Find where the given text appears and provide that cell's center as [X, Y] coordinate. 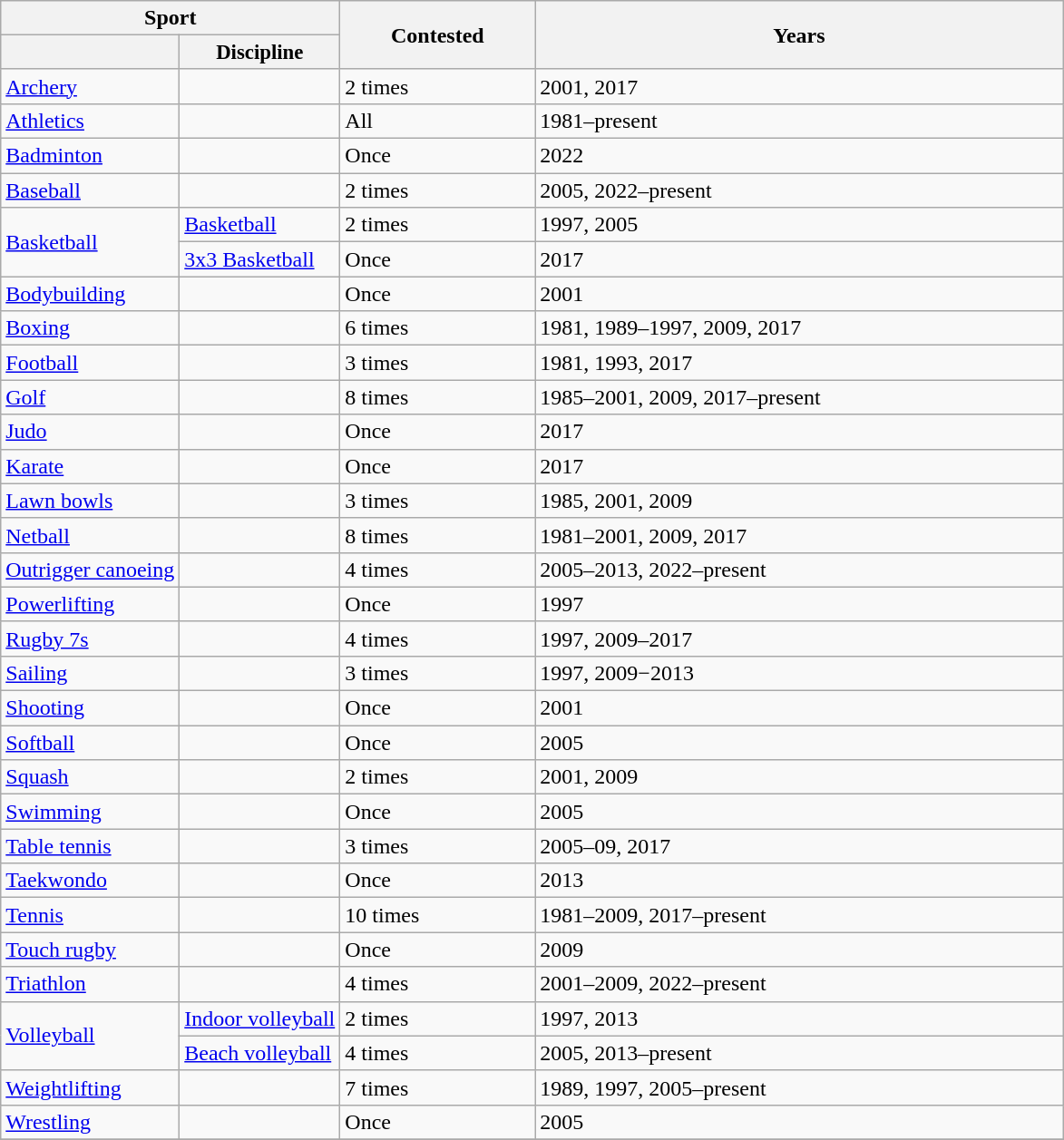
2001, 2009 [799, 777]
1981–present [799, 121]
Tennis [91, 915]
1985, 2001, 2009 [799, 501]
2005, 2022–present [799, 190]
Taekwondo [91, 881]
Years [799, 35]
Netball [91, 535]
2001–2009, 2022–present [799, 984]
1997, 2009−2013 [799, 673]
Volleyball [91, 1036]
1981, 1993, 2017 [799, 363]
Sailing [91, 673]
Indoor volleyball [259, 1018]
Outrigger canoeing [91, 570]
Karate [91, 466]
Football [91, 363]
1981, 1989–1997, 2009, 2017 [799, 328]
Touch rugby [91, 950]
Sport [171, 18]
1997, 2013 [799, 1018]
10 times [437, 915]
1997, 2005 [799, 225]
2022 [799, 156]
2005–2013, 2022–present [799, 570]
Shooting [91, 708]
Contested [437, 35]
Triathlon [91, 984]
Baseball [91, 190]
Softball [91, 743]
6 times [437, 328]
Boxing [91, 328]
Golf [91, 397]
Athletics [91, 121]
Weightlifting [91, 1087]
3x3 Basketball [259, 259]
2005, 2013–present [799, 1053]
All [437, 121]
1997, 2009–2017 [799, 638]
Badminton [91, 156]
Lawn bowls [91, 501]
2009 [799, 950]
1981–2009, 2017–present [799, 915]
2013 [799, 881]
Powerlifting [91, 604]
Discipline [259, 53]
7 times [437, 1087]
2005–09, 2017 [799, 846]
Judo [91, 432]
Beach volleyball [259, 1053]
1981–2001, 2009, 2017 [799, 535]
1989, 1997, 2005–present [799, 1087]
Bodybuilding [91, 294]
Squash [91, 777]
Swimming [91, 812]
Rugby 7s [91, 638]
1997 [799, 604]
Table tennis [91, 846]
1985–2001, 2009, 2017–present [799, 397]
Wrestling [91, 1122]
2001, 2017 [799, 86]
Archery [91, 86]
